Capture the cell that displays the provided text and extract its (x, y) central coordinate. 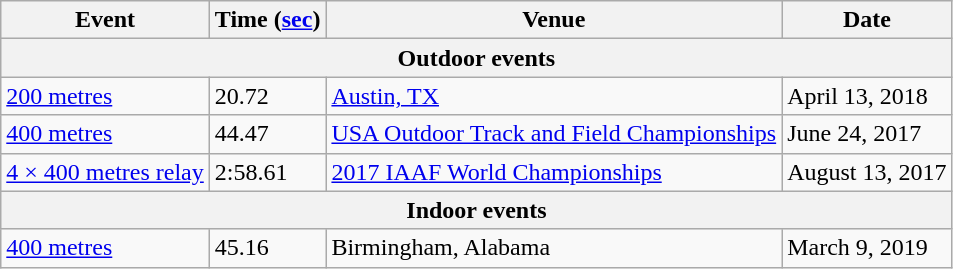
April 13, 2018 (867, 96)
Birmingham, Alabama (554, 248)
August 13, 2017 (867, 172)
Time (sec) (268, 20)
Outdoor events (476, 58)
2017 IAAF World Championships (554, 172)
2:58.61 (268, 172)
June 24, 2017 (867, 134)
44.47 (268, 134)
4 × 400 metres relay (106, 172)
45.16 (268, 248)
20.72 (268, 96)
200 metres (106, 96)
Austin, TX (554, 96)
Indoor events (476, 210)
USA Outdoor Track and Field Championships (554, 134)
Event (106, 20)
March 9, 2019 (867, 248)
Venue (554, 20)
Date (867, 20)
